Search for the cell housing the specified text and yield its [x, y] center coordinate. 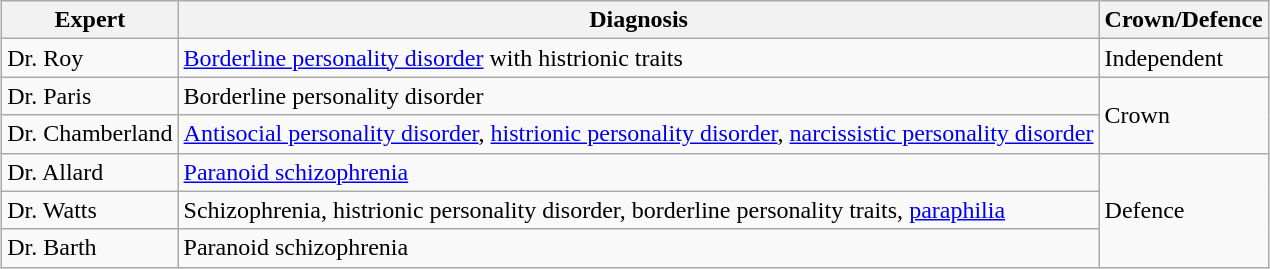
Independent [1184, 58]
Expert [90, 20]
Crown/Defence [1184, 20]
Schizophrenia, histrionic personality disorder, borderline personality traits, paraphilia [638, 210]
Borderline personality disorder with histrionic traits [638, 58]
Dr. Barth [90, 248]
Defence [1184, 210]
Dr. Roy [90, 58]
Dr. Allard [90, 172]
Dr. Watts [90, 210]
Borderline personality disorder [638, 96]
Antisocial personality disorder, histrionic personality disorder, narcissistic personality disorder [638, 134]
Diagnosis [638, 20]
Dr. Paris [90, 96]
Dr. Chamberland [90, 134]
Crown [1184, 115]
